Capture the cell that displays the provided text and extract its (x, y) central coordinate. 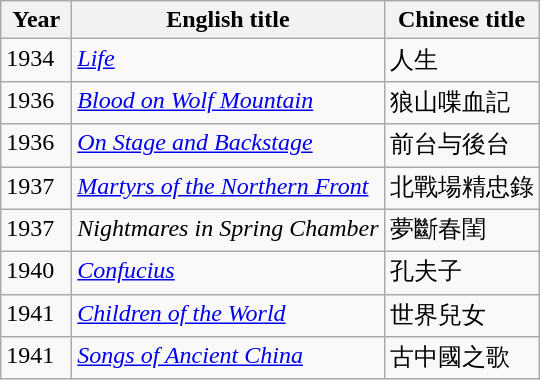
Confucius (228, 274)
1934 (36, 60)
狼山喋血記 (462, 102)
Life (228, 60)
Nightmares in Spring Chamber (228, 230)
1940 (36, 274)
Martyrs of the Northern Front (228, 188)
孔夫子 (462, 274)
Children of the World (228, 316)
English title (228, 20)
Year (36, 20)
古中國之歌 (462, 358)
Blood on Wolf Mountain (228, 102)
Chinese title (462, 20)
Songs of Ancient China (228, 358)
On Stage and Backstage (228, 146)
人生 (462, 60)
前台与後台 (462, 146)
夢斷春閨 (462, 230)
北戰場精忠錄 (462, 188)
世界兒女 (462, 316)
